Determine the [x, y] coordinate at the center of the cell enclosing the given text.  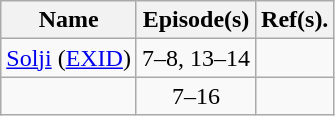
7–8, 13–14 [196, 58]
Ref(s). [295, 20]
Solji (EXID) [69, 58]
Episode(s) [196, 20]
Name [69, 20]
7–16 [196, 96]
